Find where the given text appears and provide that cell's center as [x, y] coordinate. 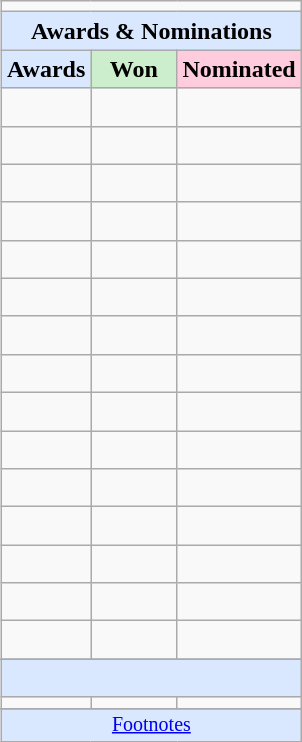
Won [134, 69]
Awards & Nominations [151, 31]
Footnotes [151, 724]
Awards [46, 69]
Nominated [239, 69]
